Identify which cell holds the provided text, then report its [x, y] central coordinate. 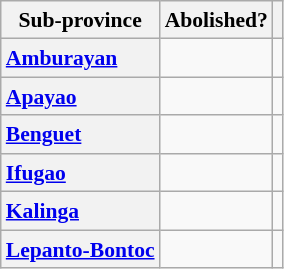
Lepanto-Bontoc [80, 249]
Abolished? [216, 20]
Benguet [80, 135]
Sub-province [80, 20]
Amburayan [80, 58]
Kalinga [80, 211]
Apayao [80, 97]
Ifugao [80, 173]
